Search for the cell housing the specified text and yield its [x, y] center coordinate. 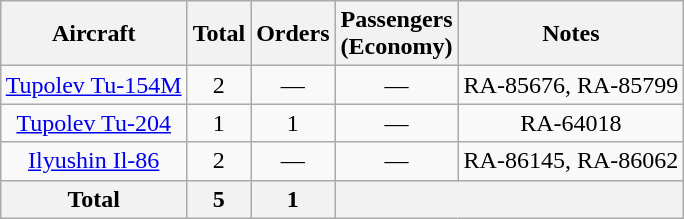
RA-86145, RA-86062 [571, 161]
Tupolev Tu-154M [94, 85]
RA-64018 [571, 123]
Aircraft [94, 34]
Ilyushin Il-86 [94, 161]
Passengers(Economy) [396, 34]
Tupolev Tu-204 [94, 123]
Notes [571, 34]
RA-85676, RA-85799 [571, 85]
5 [219, 199]
Orders [293, 34]
